Scan for the cell matching the given text and deliver its (x, y) coordinate at center. 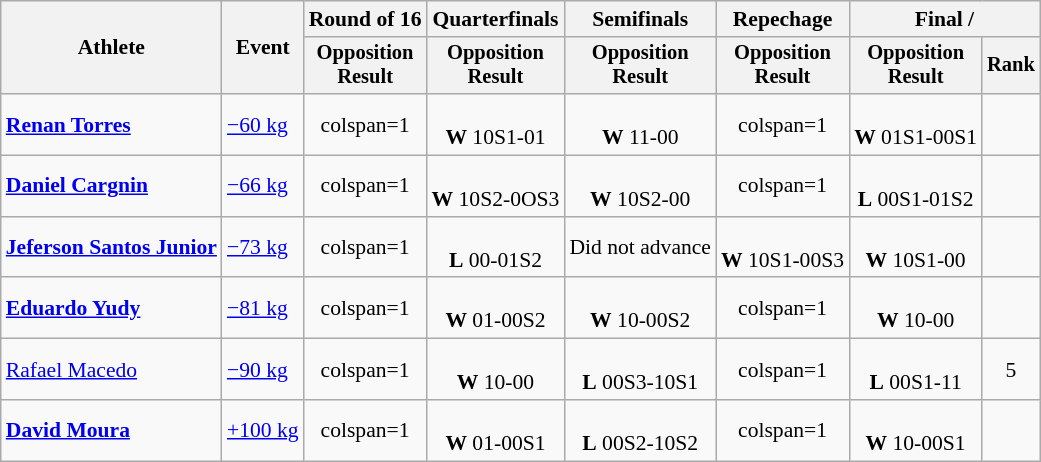
−73 kg (263, 248)
L 00S3-10S1 (640, 370)
Semifinals (640, 19)
−60 kg (263, 124)
W 10S1-00S3 (782, 248)
W 10S2-00 (640, 186)
Rank (1011, 66)
Round of 16 (366, 19)
W 01-00S1 (496, 430)
Final / (944, 19)
Quarterfinals (496, 19)
+100 kg (263, 430)
L 00S1-11 (916, 370)
W 10-00S1 (916, 430)
−81 kg (263, 308)
Repechage (782, 19)
W 10S2-0OS3 (496, 186)
W 10-00S2 (640, 308)
L 00-01S2 (496, 248)
Rafael Macedo (112, 370)
David Moura (112, 430)
W 01S1-00S1 (916, 124)
L 00S2-10S2 (640, 430)
Eduardo Yudy (112, 308)
Daniel Cargnin (112, 186)
Athlete (112, 48)
Renan Torres (112, 124)
5 (1011, 370)
Jeferson Santos Junior (112, 248)
W 10S1-00 (916, 248)
W 10S1-01 (496, 124)
Event (263, 48)
W 01-00S2 (496, 308)
L 00S1-01S2 (916, 186)
W 11-00 (640, 124)
−90 kg (263, 370)
−66 kg (263, 186)
Did not advance (640, 248)
